Output the [X, Y] coordinate of the center of the cell containing the given text.  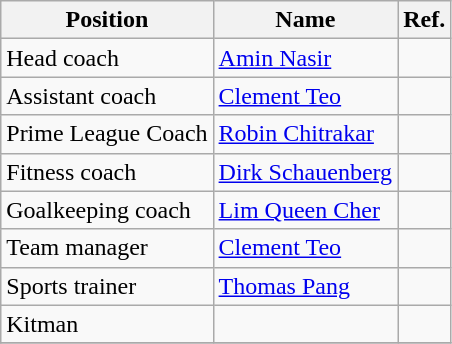
Sports trainer [107, 286]
Kitman [107, 324]
Position [107, 20]
Goalkeeping coach [107, 210]
Team manager [107, 248]
Assistant coach [107, 96]
Ref. [424, 20]
Head coach [107, 58]
Dirk Schauenberg [306, 172]
Name [306, 20]
Amin Nasir [306, 58]
Robin Chitrakar [306, 134]
Fitness coach [107, 172]
Lim Queen Cher [306, 210]
Prime League Coach [107, 134]
Thomas Pang [306, 286]
